Capture the cell that displays the provided text and extract its (x, y) central coordinate. 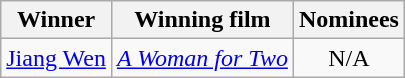
A Woman for Two (202, 58)
N/A (348, 58)
Winner (56, 20)
Nominees (348, 20)
Jiang Wen (56, 58)
Winning film (202, 20)
